Search for the cell housing the specified text and yield its (X, Y) center coordinate. 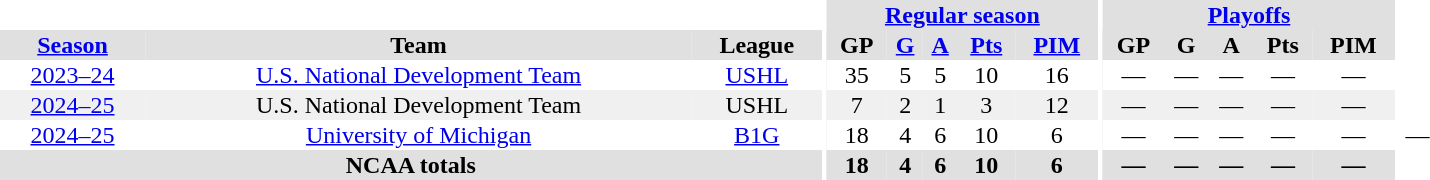
35 (858, 75)
University of Michigan (418, 135)
7 (858, 105)
2 (905, 105)
Playoffs (1249, 15)
Team (418, 45)
2023–24 (72, 75)
1 (940, 105)
3 (986, 105)
League (756, 45)
Regular season (963, 15)
B1G (756, 135)
16 (1056, 75)
NCAA totals (411, 165)
12 (1056, 105)
Season (72, 45)
